Find where the given text appears and provide that cell's center as (X, Y) coordinate. 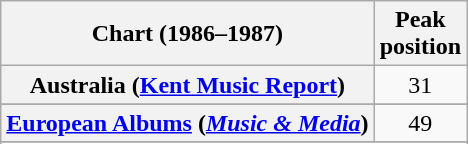
31 (420, 85)
49 (420, 123)
European Albums (Music & Media) (188, 123)
Chart (1986–1987) (188, 34)
Australia (Kent Music Report) (188, 85)
Peakposition (420, 34)
